Return the (x, y) coordinate for the center point of the cell that contains the specified text.  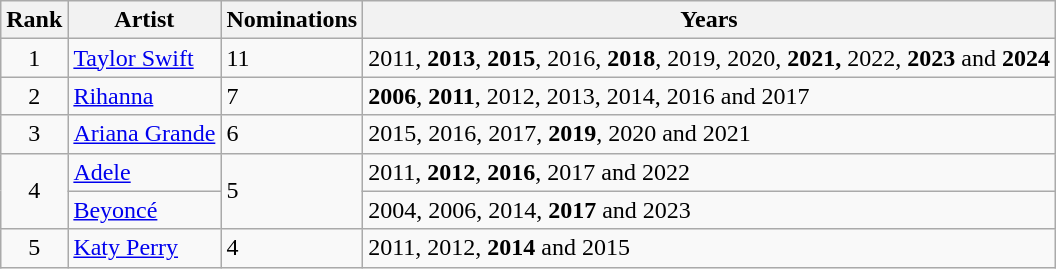
Rank (34, 20)
3 (34, 134)
Years (710, 20)
11 (292, 58)
6 (292, 134)
2011, 2012, 2014 and 2015 (710, 248)
2011, 2013, 2015, 2016, 2018, 2019, 2020, 2021, 2022, 2023 and 2024 (710, 58)
2015, 2016, 2017, 2019, 2020 and 2021 (710, 134)
Adele (144, 172)
2011, 2012, 2016, 2017 and 2022 (710, 172)
Nominations (292, 20)
Katy Perry (144, 248)
Taylor Swift (144, 58)
2006, 2011, 2012, 2013, 2014, 2016 and 2017 (710, 96)
Ariana Grande (144, 134)
Artist (144, 20)
2 (34, 96)
1 (34, 58)
7 (292, 96)
2004, 2006, 2014, 2017 and 2023 (710, 210)
Beyoncé (144, 210)
Rihanna (144, 96)
